Output the [X, Y] coordinate of the center of the cell containing the given text.  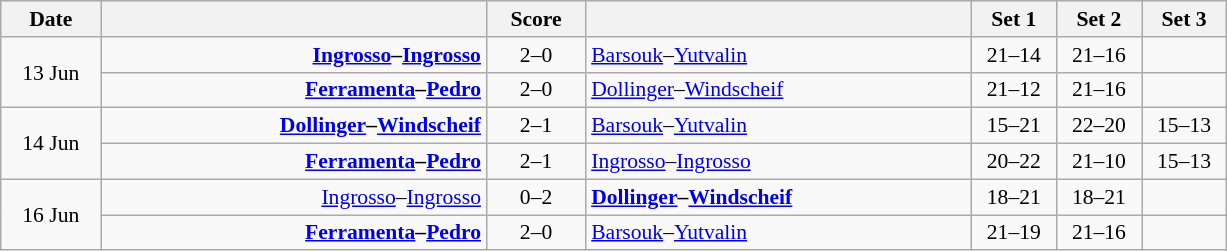
21–19 [1014, 233]
13 Jun [51, 72]
Date [51, 19]
20–22 [1014, 162]
22–20 [1098, 126]
14 Jun [51, 144]
21–12 [1014, 90]
Set 1 [1014, 19]
15–21 [1014, 126]
Score [536, 19]
21–10 [1098, 162]
16 Jun [51, 214]
0–2 [536, 197]
Set 3 [1184, 19]
Set 2 [1098, 19]
21–14 [1014, 55]
